From the cell containing the given text, extract its center point as (x, y) coordinate. 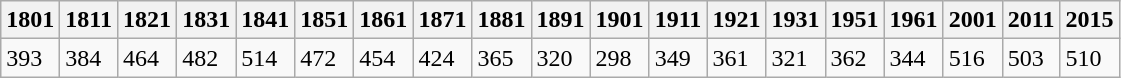
349 (678, 58)
1881 (502, 20)
298 (620, 58)
361 (736, 58)
1891 (560, 20)
503 (1031, 58)
321 (796, 58)
472 (324, 58)
1851 (324, 20)
1921 (736, 20)
393 (30, 58)
1951 (854, 20)
365 (502, 58)
1821 (148, 20)
2015 (1090, 20)
510 (1090, 58)
424 (442, 58)
482 (206, 58)
1871 (442, 20)
1811 (89, 20)
516 (972, 58)
1961 (914, 20)
2001 (972, 20)
384 (89, 58)
1861 (384, 20)
1931 (796, 20)
1801 (30, 20)
344 (914, 58)
2011 (1031, 20)
320 (560, 58)
1901 (620, 20)
1841 (266, 20)
514 (266, 58)
1831 (206, 20)
362 (854, 58)
454 (384, 58)
464 (148, 58)
1911 (678, 20)
